Return the [X, Y] coordinate for the center point of the cell that contains the specified text.  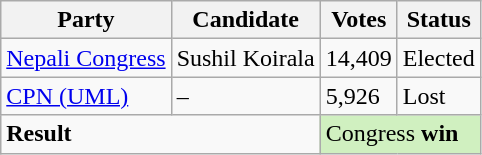
CPN (UML) [86, 96]
Sushil Koirala [246, 58]
Elected [438, 58]
Result [160, 134]
Congress win [400, 134]
Party [86, 20]
Lost [438, 96]
14,409 [358, 58]
5,926 [358, 96]
– [246, 96]
Status [438, 20]
Nepali Congress [86, 58]
Votes [358, 20]
Candidate [246, 20]
